Identify which cell holds the provided text, then report its [x, y] central coordinate. 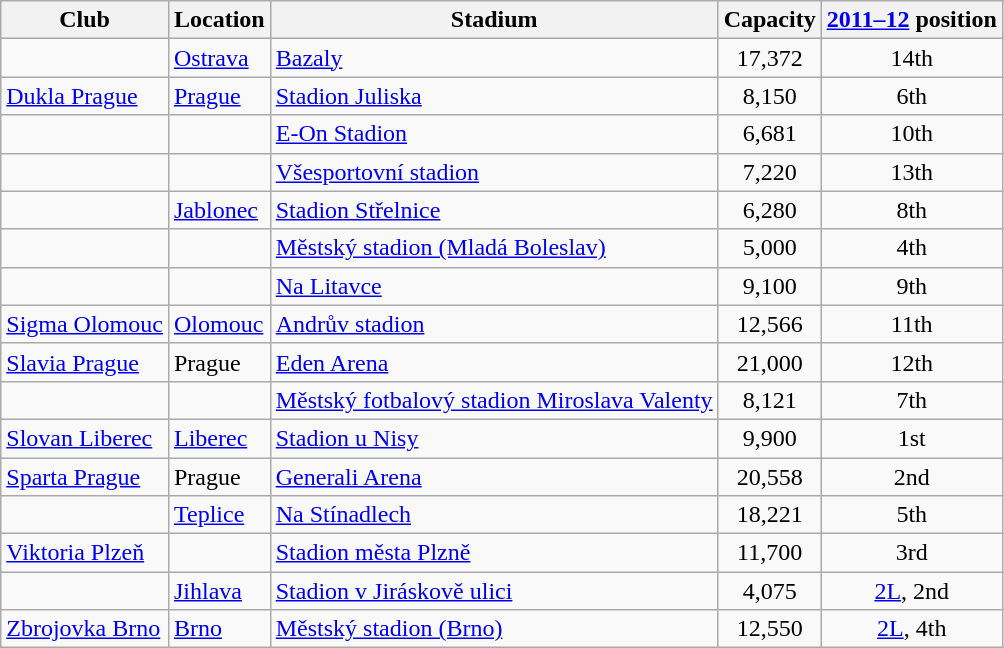
Zbrojovka Brno [85, 629]
Sigma Olomouc [85, 324]
8,121 [770, 400]
5th [912, 515]
17,372 [770, 58]
3rd [912, 553]
2L, 2nd [912, 591]
9th [912, 286]
Sparta Prague [85, 477]
Na Litavce [494, 286]
2011–12 position [912, 20]
8,150 [770, 96]
10th [912, 134]
Eden Arena [494, 362]
Všesportovní stadion [494, 172]
9,100 [770, 286]
12th [912, 362]
12,566 [770, 324]
Dukla Prague [85, 96]
E-On Stadion [494, 134]
4th [912, 248]
Stadion Juliska [494, 96]
Ostrava [219, 58]
21,000 [770, 362]
Stadium [494, 20]
2L, 4th [912, 629]
20,558 [770, 477]
Stadion města Plzně [494, 553]
Bazaly [494, 58]
Club [85, 20]
6th [912, 96]
11,700 [770, 553]
4,075 [770, 591]
Teplice [219, 515]
Stadion Střelnice [494, 210]
7th [912, 400]
Jihlava [219, 591]
7,220 [770, 172]
5,000 [770, 248]
Capacity [770, 20]
Městský stadion (Mladá Boleslav) [494, 248]
Generali Arena [494, 477]
2nd [912, 477]
9,900 [770, 438]
Městský fotbalový stadion Miroslava Valenty [494, 400]
Městský stadion (Brno) [494, 629]
14th [912, 58]
Slavia Prague [85, 362]
Liberec [219, 438]
12,550 [770, 629]
Stadion v Jiráskově ulici [494, 591]
Na Stínadlech [494, 515]
11th [912, 324]
Andrův stadion [494, 324]
Location [219, 20]
1st [912, 438]
Olomouc [219, 324]
6,681 [770, 134]
6,280 [770, 210]
Stadion u Nisy [494, 438]
Slovan Liberec [85, 438]
Viktoria Plzeň [85, 553]
Jablonec [219, 210]
Brno [219, 629]
8th [912, 210]
18,221 [770, 515]
13th [912, 172]
